Identify which cell holds the provided text, then report its (x, y) central coordinate. 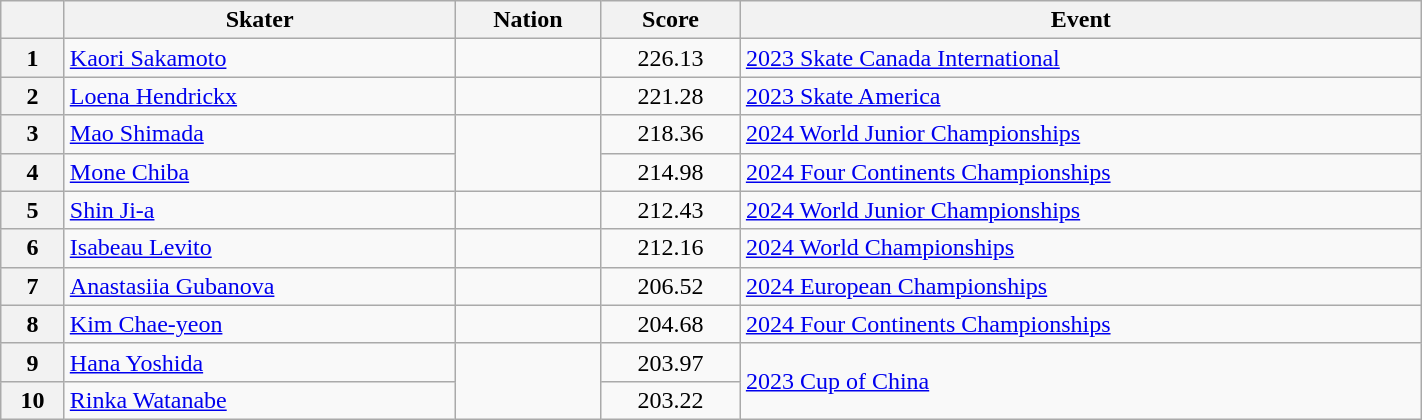
1 (33, 58)
2024 European Championships (1080, 286)
Rinka Watanabe (260, 400)
7 (33, 286)
206.52 (671, 286)
212.43 (671, 210)
10 (33, 400)
Nation (528, 20)
218.36 (671, 134)
Shin Ji-a (260, 210)
Event (1080, 20)
Hana Yoshida (260, 362)
Skater (260, 20)
203.97 (671, 362)
2 (33, 96)
Loena Hendrickx (260, 96)
Mao Shimada (260, 134)
6 (33, 248)
Isabeau Levito (260, 248)
221.28 (671, 96)
226.13 (671, 58)
4 (33, 172)
Kaori Sakamoto (260, 58)
Score (671, 20)
204.68 (671, 324)
8 (33, 324)
Mone Chiba (260, 172)
214.98 (671, 172)
3 (33, 134)
2024 World Championships (1080, 248)
2023 Skate Canada International (1080, 58)
Anastasiia Gubanova (260, 286)
Kim Chae-yeon (260, 324)
9 (33, 362)
2023 Cup of China (1080, 381)
2023 Skate America (1080, 96)
5 (33, 210)
212.16 (671, 248)
203.22 (671, 400)
